Output the (X, Y) coordinate of the center of the cell containing the given text.  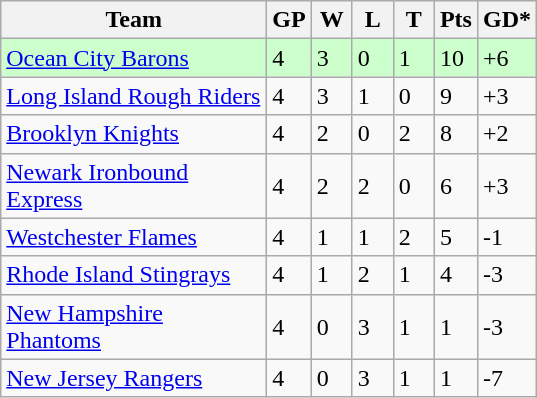
5 (456, 237)
Ocean City Barons (134, 58)
Long Island Rough Riders (134, 96)
GP (289, 20)
Newark Ironbound Express (134, 186)
W (332, 20)
-7 (506, 378)
Brooklyn Knights (134, 134)
New Jersey Rangers (134, 378)
L (372, 20)
-1 (506, 237)
10 (456, 58)
Pts (456, 20)
+6 (506, 58)
Rhode Island Stingrays (134, 275)
Team (134, 20)
GD* (506, 20)
Westchester Flames (134, 237)
T (414, 20)
9 (456, 96)
6 (456, 186)
New Hampshire Phantoms (134, 326)
8 (456, 134)
+2 (506, 134)
